Scan for the cell matching the given text and deliver its [x, y] coordinate at center. 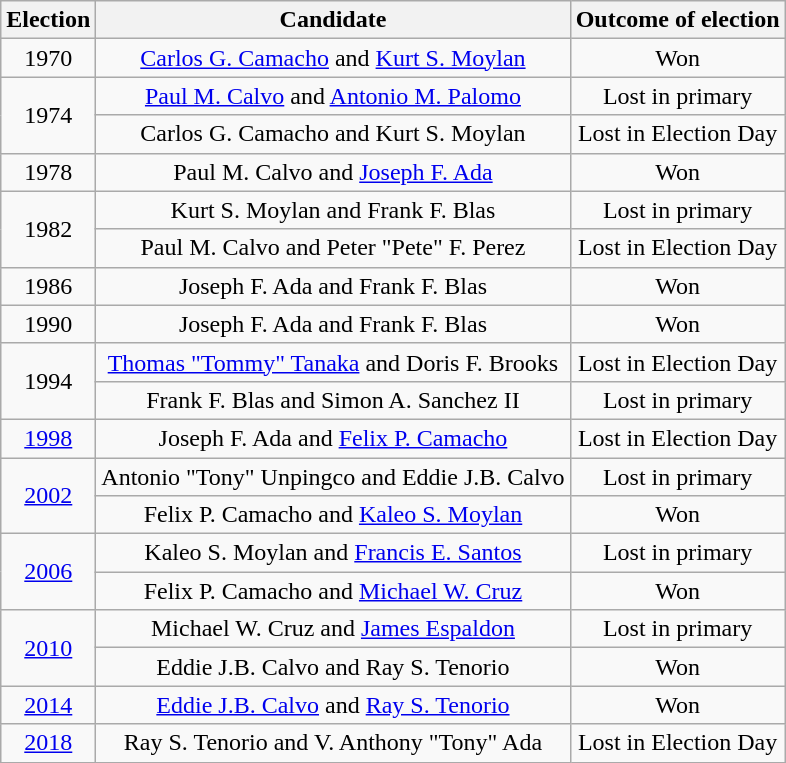
Felix P. Camacho and Kaleo S. Moylan [333, 515]
1998 [48, 438]
2010 [48, 648]
1970 [48, 58]
Antonio "Tony" Unpingco and Eddie J.B. Calvo [333, 477]
1978 [48, 172]
2014 [48, 705]
Election [48, 20]
Paul M. Calvo and Antonio M. Palomo [333, 96]
Joseph F. Ada and Felix P. Camacho [333, 438]
2006 [48, 572]
2002 [48, 496]
Outcome of election [678, 20]
Kurt S. Moylan and Frank F. Blas [333, 210]
1986 [48, 286]
Candidate [333, 20]
Kaleo S. Moylan and Francis E. Santos [333, 553]
1974 [48, 115]
Paul M. Calvo and Peter "Pete" F. Perez [333, 248]
Michael W. Cruz and James Espaldon [333, 629]
1994 [48, 381]
Thomas "Tommy" Tanaka and Doris F. Brooks [333, 362]
Frank F. Blas and Simon A. Sanchez II [333, 400]
Paul M. Calvo and Joseph F. Ada [333, 172]
1990 [48, 324]
2018 [48, 743]
Felix P. Camacho and Michael W. Cruz [333, 591]
Ray S. Tenorio and V. Anthony "Tony" Ada [333, 743]
1982 [48, 229]
